Scan for the cell matching the given text and deliver its [X, Y] coordinate at center. 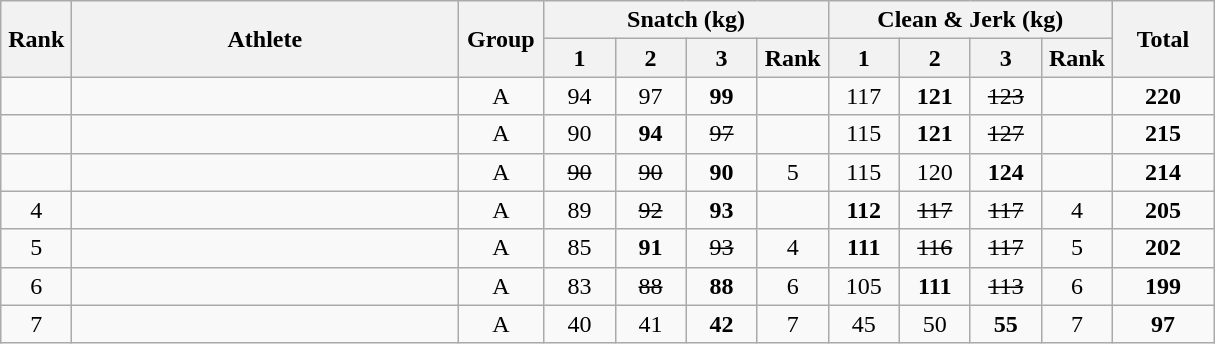
220 [1162, 96]
55 [1006, 324]
116 [934, 248]
45 [864, 324]
Total [1162, 39]
Athlete [265, 39]
91 [650, 248]
205 [1162, 210]
89 [580, 210]
50 [934, 324]
202 [1162, 248]
199 [1162, 286]
105 [864, 286]
Group [501, 39]
120 [934, 172]
41 [650, 324]
112 [864, 210]
124 [1006, 172]
83 [580, 286]
113 [1006, 286]
99 [722, 96]
42 [722, 324]
Snatch (kg) [686, 20]
Clean & Jerk (kg) [970, 20]
123 [1006, 96]
85 [580, 248]
92 [650, 210]
40 [580, 324]
214 [1162, 172]
127 [1006, 134]
215 [1162, 134]
